For the text-containing cell, return its midpoint in (x, y) coordinate format. 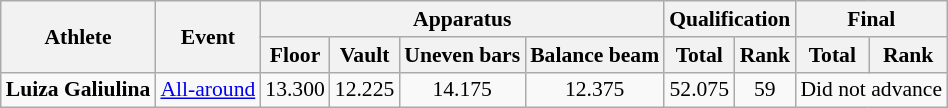
Uneven bars (462, 55)
Did not advance (871, 90)
13.300 (294, 90)
Vault (364, 55)
Athlete (78, 36)
Balance beam (594, 55)
All-around (208, 90)
14.175 (462, 90)
Apparatus (462, 19)
12.225 (364, 90)
12.375 (594, 90)
Event (208, 36)
52.075 (699, 90)
Floor (294, 55)
59 (764, 90)
Luiza Galiulina (78, 90)
Qualification (730, 19)
Final (871, 19)
